Search for the cell housing the specified text and yield its [X, Y] center coordinate. 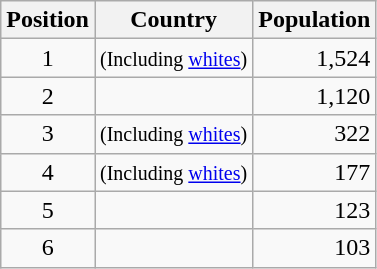
Country [173, 20]
Position [48, 20]
2 [48, 96]
3 [48, 134]
6 [48, 248]
1,120 [314, 96]
1,524 [314, 58]
Population [314, 20]
5 [48, 210]
103 [314, 248]
123 [314, 210]
4 [48, 172]
322 [314, 134]
177 [314, 172]
1 [48, 58]
